Output the [x, y] coordinate of the center of the cell containing the given text.  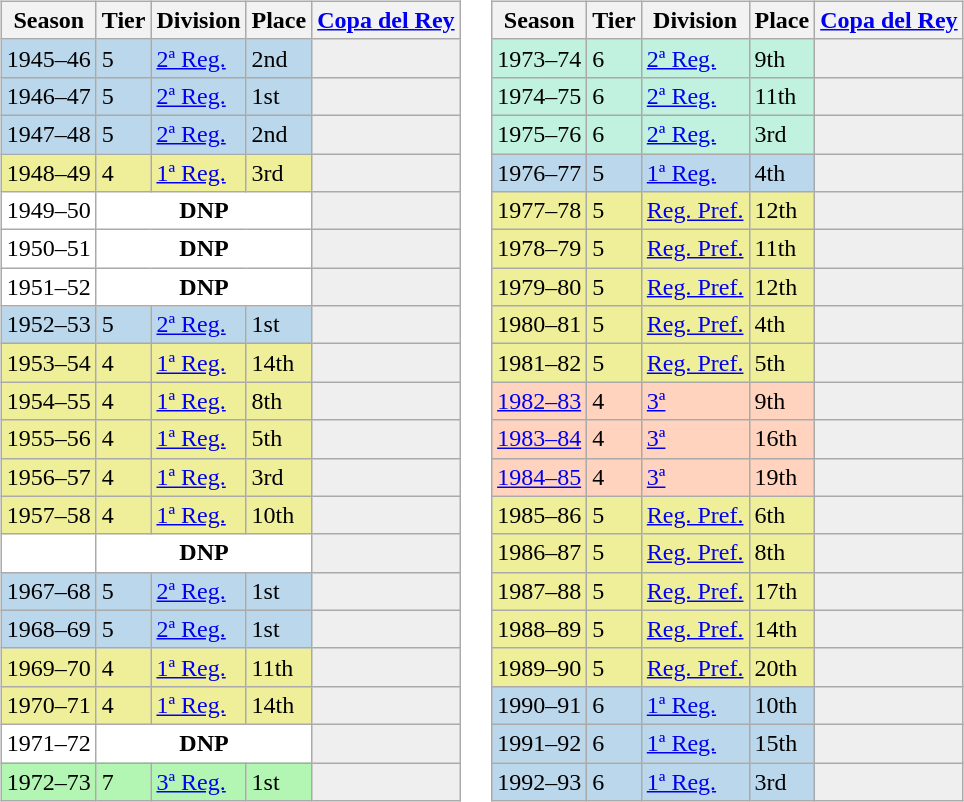
3ª Reg. [198, 781]
1977–78 [540, 211]
1972–73 [48, 781]
1979–80 [540, 287]
1954–55 [48, 401]
1957–58 [48, 515]
1978–79 [540, 249]
1953–54 [48, 363]
1947–48 [48, 134]
1973–74 [540, 58]
1986–87 [540, 553]
1981–82 [540, 363]
1987–88 [540, 591]
17th [782, 591]
1970–71 [48, 705]
1969–70 [48, 667]
1948–49 [48, 173]
1985–86 [540, 515]
15th [782, 743]
1945–46 [48, 58]
1984–85 [540, 477]
1980–81 [540, 325]
1975–76 [540, 134]
1971–72 [48, 743]
1983–84 [540, 439]
20th [782, 667]
1989–90 [540, 667]
1967–68 [48, 591]
1946–47 [48, 96]
6th [782, 515]
19th [782, 477]
1952–53 [48, 325]
1988–89 [540, 629]
1974–75 [540, 96]
1950–51 [48, 249]
1951–52 [48, 287]
1976–77 [540, 173]
1956–57 [48, 477]
1992–93 [540, 781]
16th [782, 439]
1955–56 [48, 439]
1968–69 [48, 629]
1991–92 [540, 743]
1982–83 [540, 401]
1990–91 [540, 705]
1949–50 [48, 211]
7 [124, 781]
